Search for the cell housing the specified text and yield its [x, y] center coordinate. 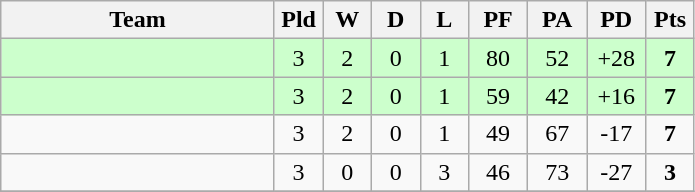
-17 [616, 134]
W [348, 20]
59 [498, 96]
52 [558, 58]
+16 [616, 96]
49 [498, 134]
PF [498, 20]
42 [558, 96]
Team [138, 20]
D [396, 20]
67 [558, 134]
73 [558, 172]
46 [498, 172]
L [444, 20]
PD [616, 20]
Pts [670, 20]
Pld [298, 20]
80 [498, 58]
PA [558, 20]
+28 [616, 58]
-27 [616, 172]
